Detect which cell encompasses the target text, then output its [x, y] center coordinate. 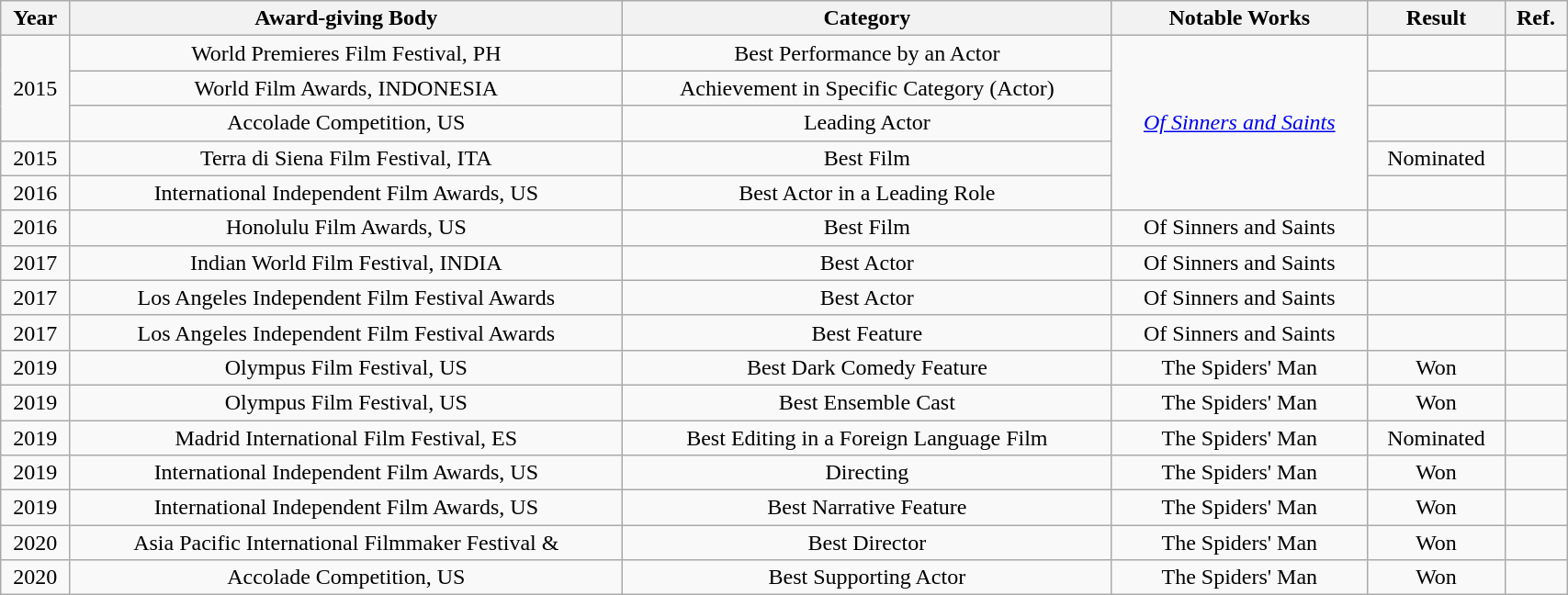
Asia Pacific International Filmmaker Festival & [346, 543]
Best Ensemble Cast [867, 402]
Result [1437, 18]
Madrid International Film Festival, ES [346, 438]
Best Dark Comedy Feature [867, 367]
Award-giving Body [346, 18]
World Premieres Film Festival, PH [346, 53]
Best Performance by an Actor [867, 53]
Indian World Film Festival, INDIA [346, 263]
Notable Works [1240, 18]
Category [867, 18]
Best Actor in a Leading Role [867, 193]
Ref. [1536, 18]
Honolulu Film Awards, US [346, 228]
Best Narrative Feature [867, 508]
Year [35, 18]
Directing [867, 473]
Leading Actor [867, 123]
Best Director [867, 543]
Achievement in Specific Category (Actor) [867, 88]
Terra di Siena Film Festival, ITA [346, 158]
Best Supporting Actor [867, 578]
Best Feature [867, 332]
World Film Awards, INDONESIA [346, 88]
Best Editing in a Foreign Language Film [867, 438]
